Capture the cell that displays the provided text and extract its (X, Y) central coordinate. 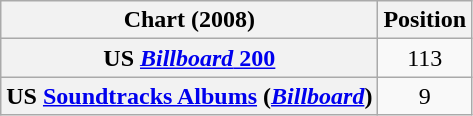
Chart (2008) (190, 20)
Position (425, 20)
9 (425, 96)
US Billboard 200 (190, 58)
US Soundtracks Albums (Billboard) (190, 96)
113 (425, 58)
